Detect which cell encompasses the target text, then output its [x, y] center coordinate. 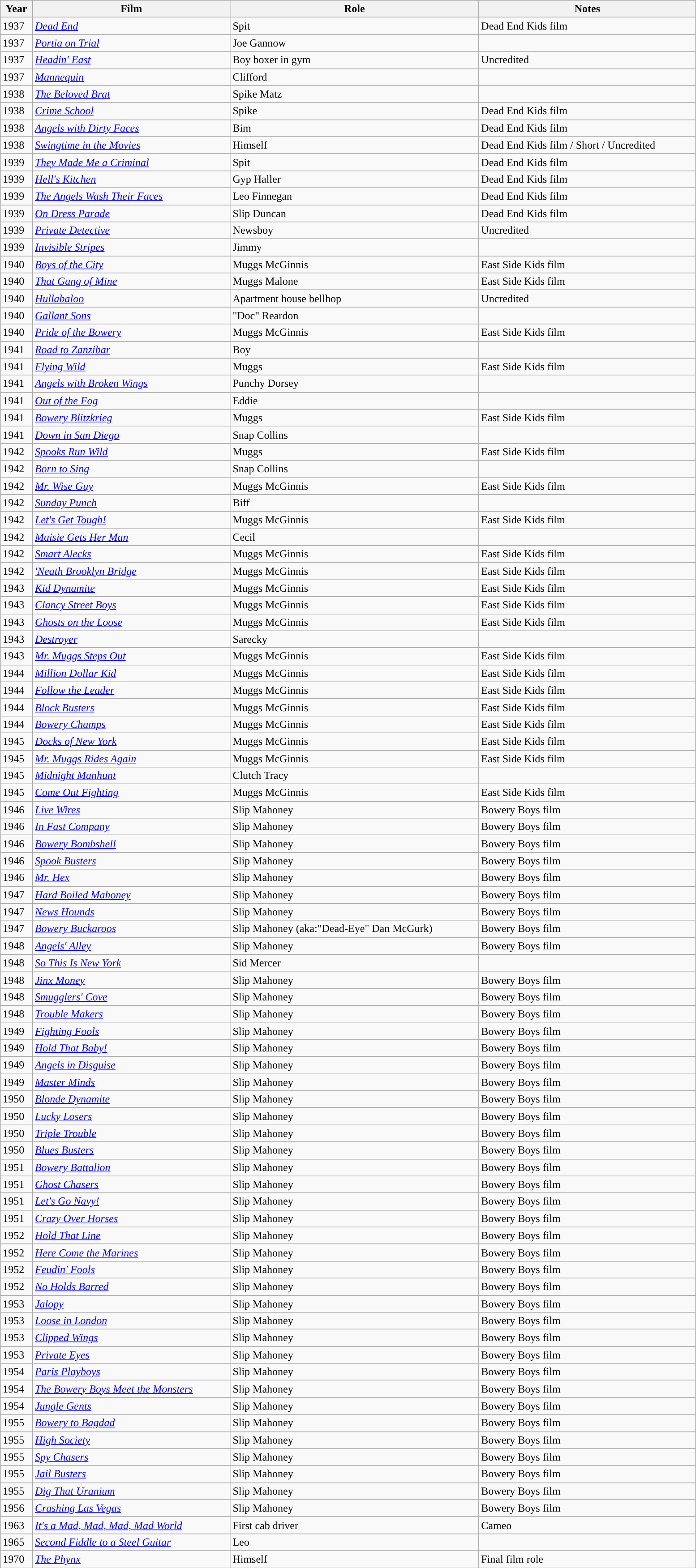
Dead End [131, 26]
Sid Mercer [355, 963]
Swingtime in the Movies [131, 145]
First cab driver [355, 1525]
Angels with Broken Wings [131, 384]
Private Detective [131, 231]
Apartment house bellhop [355, 299]
Jalopy [131, 1304]
No Holds Barred [131, 1286]
Dead End Kids film / Short / Uncredited [588, 145]
Bowery to Bagdad [131, 1423]
Mr. Muggs Rides Again [131, 759]
Let's Go Navy! [131, 1201]
Docks of New York [131, 741]
High Society [131, 1440]
Live Wires [131, 810]
Slip Mahoney (aka:"Dead-Eye" Dan McGurk) [355, 929]
Come Out Fighting [131, 793]
Mr. Muggs Steps Out [131, 656]
Ghosts on the Loose [131, 622]
Master Minds [131, 1082]
1965 [17, 1542]
Film [131, 9]
1970 [17, 1559]
Million Dollar Kid [131, 673]
Ghost Chasers [131, 1184]
Cameo [588, 1525]
Pride of the Bowery [131, 333]
Crime School [131, 111]
Triple Trouble [131, 1133]
Spike [355, 111]
Gallant Sons [131, 316]
Blues Busters [131, 1150]
Spook Busters [131, 861]
1963 [17, 1525]
Newsboy [355, 231]
Slip Duncan [355, 214]
Clutch Tracy [355, 776]
Biff [355, 503]
Maisie Gets Her Man [131, 537]
Boy boxer in gym [355, 60]
Hullabaloo [131, 299]
Down in San Diego [131, 435]
Bowery Bombshell [131, 844]
Invisible Stripes [131, 248]
On Dress Parade [131, 214]
Muggs Malone [355, 282]
Leo [355, 1542]
Notes [588, 9]
Out of the Fog [131, 401]
Eddie [355, 401]
Bowery Blitzkrieg [131, 418]
Midnight Manhunt [131, 776]
Hard Boiled Mahoney [131, 895]
Feudin' Fools [131, 1269]
Crashing Las Vegas [131, 1508]
Year [17, 9]
Lucky Losers [131, 1116]
Headin' East [131, 60]
Leo Finnegan [355, 196]
Jail Busters [131, 1474]
Portia on Trial [131, 43]
Blonde Dynamite [131, 1099]
Flying Wild [131, 367]
Road to Zanzibar [131, 350]
Destroyer [131, 639]
Sarecky [355, 639]
Here Come the Marines [131, 1252]
Second Fiddle to a Steel Guitar [131, 1542]
Gyp Haller [355, 179]
"Doc" Reardon [355, 316]
Trouble Makers [131, 1014]
Kid Dynamite [131, 588]
Private Eyes [131, 1355]
Follow the Leader [131, 690]
Punchy Dorsey [355, 384]
Clancy Street Boys [131, 605]
1956 [17, 1508]
Spy Chasers [131, 1457]
Spooks Run Wild [131, 452]
Let's Get Tough! [131, 520]
Sunday Punch [131, 503]
Angels with Dirty Faces [131, 128]
Crazy Over Horses [131, 1218]
Boys of the City [131, 265]
Born to Sing [131, 469]
Clifford [355, 77]
Hold That Baby! [131, 1048]
Final film role [588, 1559]
Bowery Champs [131, 724]
The Beloved Brat [131, 94]
Dig That Uranium [131, 1491]
Bim [355, 128]
Cecil [355, 537]
It's a Mad, Mad, Mad, Mad World [131, 1525]
The Phynx [131, 1559]
Mr. Hex [131, 878]
Smart Alecks [131, 554]
The Angels Wash Their Faces [131, 196]
Mr. Wise Guy [131, 486]
Fighting Fools [131, 1031]
Bowery Battalion [131, 1167]
Spike Matz [355, 94]
Block Busters [131, 707]
Mannequin [131, 77]
News Hounds [131, 912]
Hold That Line [131, 1235]
Paris Playboys [131, 1372]
Boy [355, 350]
The Bowery Boys Meet the Monsters [131, 1389]
In Fast Company [131, 827]
Angels' Alley [131, 946]
Hell's Kitchen [131, 179]
Jungle Gents [131, 1406]
'Neath Brooklyn Bridge [131, 571]
Joe Gannow [355, 43]
Smugglers' Cove [131, 997]
They Made Me a Criminal [131, 162]
Bowery Buckaroos [131, 929]
That Gang of Mine [131, 282]
Role [355, 9]
Jinx Money [131, 980]
Clipped Wings [131, 1338]
Angels in Disguise [131, 1065]
Jimmy [355, 248]
Loose in London [131, 1321]
So This Is New York [131, 963]
